Scan for the cell matching the given text and deliver its (x, y) coordinate at center. 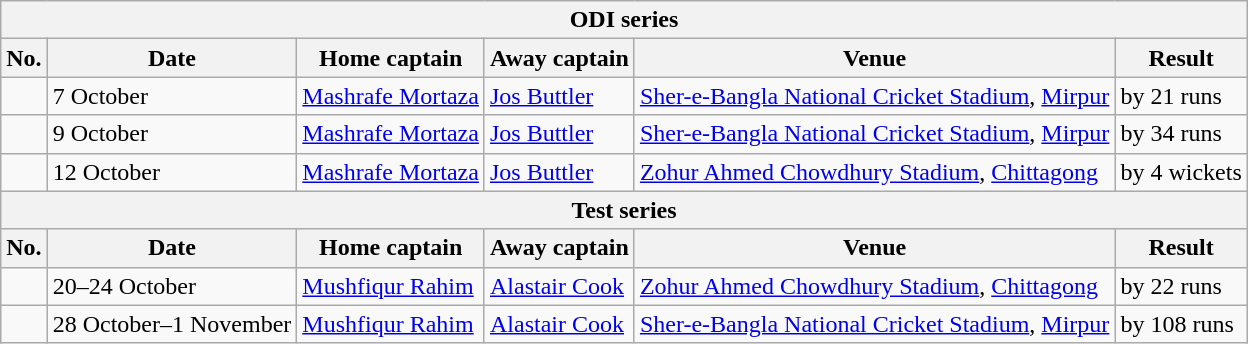
Test series (624, 210)
28 October–1 November (172, 324)
12 October (172, 172)
20–24 October (172, 286)
by 21 runs (1181, 96)
7 October (172, 96)
by 22 runs (1181, 286)
by 4 wickets (1181, 172)
ODI series (624, 20)
by 108 runs (1181, 324)
by 34 runs (1181, 134)
9 October (172, 134)
